For the text-containing cell, return its midpoint in (X, Y) coordinate format. 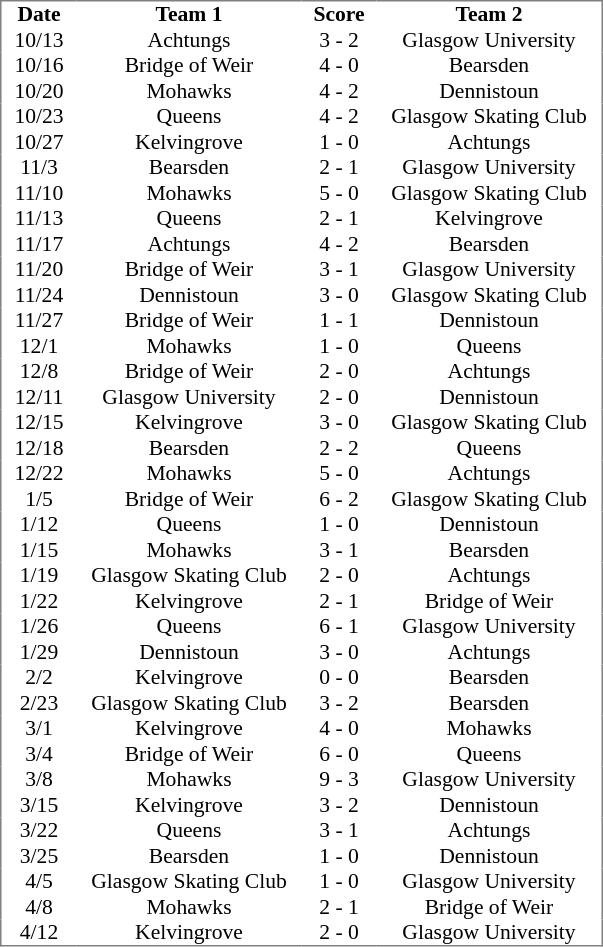
3/1 (39, 729)
1/22 (39, 601)
10/27 (39, 142)
0 - 0 (340, 677)
11/3 (39, 167)
10/20 (39, 91)
Team 1 (188, 14)
11/10 (39, 193)
1/26 (39, 627)
12/22 (39, 473)
11/17 (39, 244)
10/16 (39, 65)
1/5 (39, 499)
12/18 (39, 448)
12/8 (39, 371)
1/19 (39, 575)
Team 2 (489, 14)
Score (340, 14)
11/24 (39, 295)
1/12 (39, 525)
12/11 (39, 397)
6 - 1 (340, 627)
2/2 (39, 677)
12/1 (39, 346)
11/13 (39, 219)
10/13 (39, 40)
11/27 (39, 321)
12/15 (39, 423)
6 - 2 (340, 499)
4/8 (39, 907)
9 - 3 (340, 779)
3/4 (39, 754)
3/8 (39, 779)
Date (39, 14)
3/22 (39, 831)
3/25 (39, 856)
1/15 (39, 550)
4/5 (39, 881)
4/12 (39, 933)
1/29 (39, 652)
3/15 (39, 805)
2/23 (39, 703)
6 - 0 (340, 754)
11/20 (39, 269)
1 - 1 (340, 321)
2 - 2 (340, 448)
10/23 (39, 117)
